Locate the cell with the specified text and output its [X, Y] center coordinate. 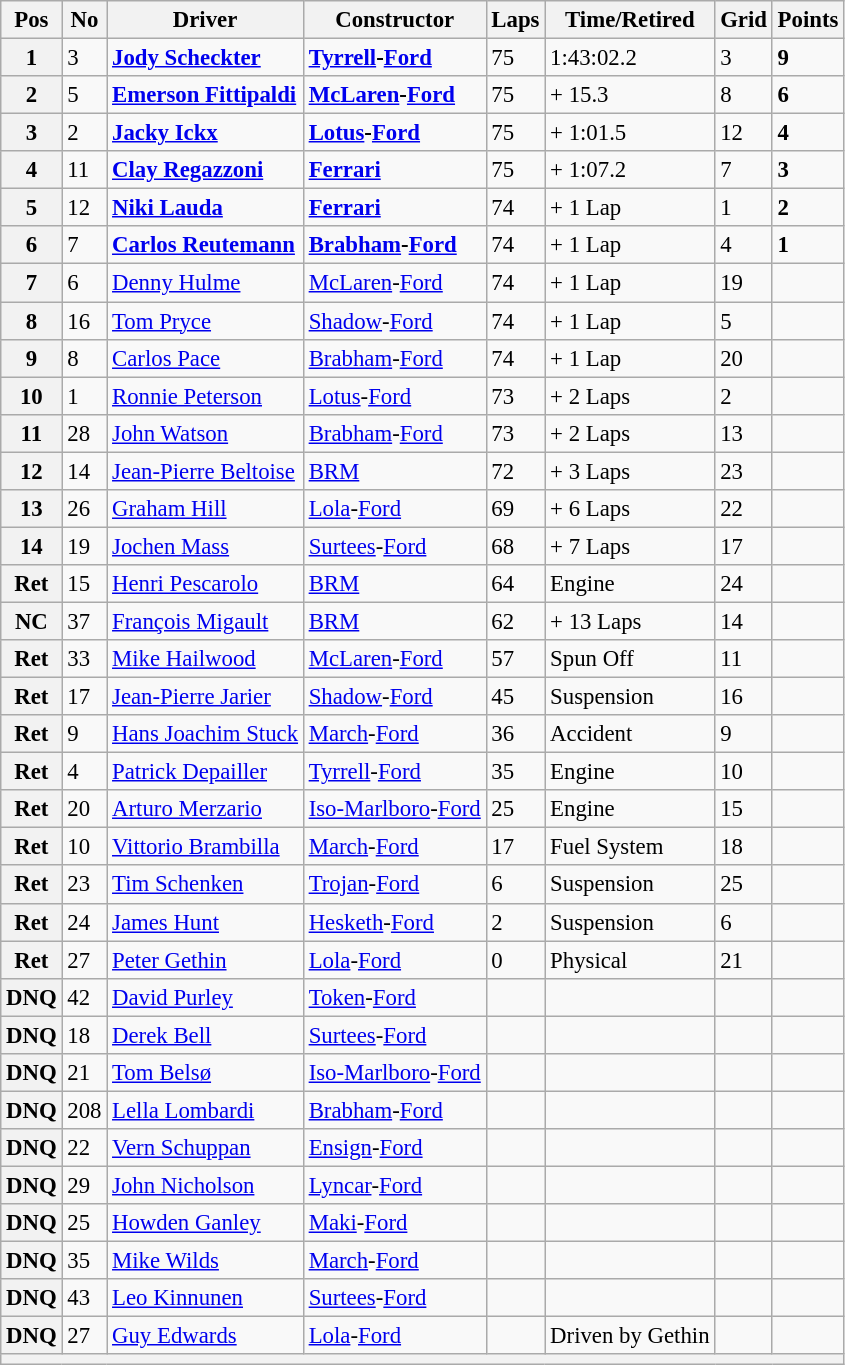
Howden Ganley [206, 1223]
Driver [206, 20]
Jody Scheckter [206, 58]
37 [84, 621]
Mike Hailwood [206, 659]
33 [84, 659]
Carlos Reutemann [206, 245]
64 [516, 584]
Derek Bell [206, 1035]
Tom Pryce [206, 321]
+ 15.3 [630, 95]
+ 7 Laps [630, 546]
208 [84, 1110]
Guy Edwards [206, 1336]
Graham Hill [206, 509]
Tim Schenken [206, 885]
45 [516, 697]
26 [84, 509]
Clay Regazzoni [206, 170]
David Purley [206, 997]
Denny Hulme [206, 283]
72 [516, 471]
Token-Ford [394, 997]
Fuel System [630, 847]
28 [84, 433]
Arturo Merzario [206, 809]
43 [84, 1298]
Physical [630, 960]
Henri Pescarolo [206, 584]
57 [516, 659]
Jean-Pierre Jarier [206, 697]
Jean-Pierre Beltoise [206, 471]
François Migault [206, 621]
No [84, 20]
Vern Schuppan [206, 1148]
Maki-Ford [394, 1223]
68 [516, 546]
+ 6 Laps [630, 509]
Ronnie Peterson [206, 396]
Emerson Fittipaldi [206, 95]
Peter Gethin [206, 960]
Mike Wilds [206, 1261]
Constructor [394, 20]
Hans Joachim Stuck [206, 734]
Grid [744, 20]
+ 13 Laps [630, 621]
Leo Kinnunen [206, 1298]
+ 1:01.5 [630, 133]
0 [516, 960]
Jacky Ickx [206, 133]
Lyncar-Ford [394, 1185]
62 [516, 621]
Jochen Mass [206, 546]
+ 3 Laps [630, 471]
Time/Retired [630, 20]
Vittorio Brambilla [206, 847]
James Hunt [206, 922]
Tom Belsø [206, 1073]
NC [32, 621]
1:43:02.2 [630, 58]
36 [516, 734]
42 [84, 997]
Spun Off [630, 659]
Driven by Gethin [630, 1336]
Accident [630, 734]
Hesketh-Ford [394, 922]
John Watson [206, 433]
Laps [516, 20]
Ensign-Ford [394, 1148]
Points [808, 20]
Carlos Pace [206, 358]
Niki Lauda [206, 208]
Patrick Depailler [206, 772]
+ 1:07.2 [630, 170]
John Nicholson [206, 1185]
Pos [32, 20]
69 [516, 509]
29 [84, 1185]
Lella Lombardi [206, 1110]
Trojan-Ford [394, 885]
